Find where the given text appears and provide that cell's center as (x, y) coordinate. 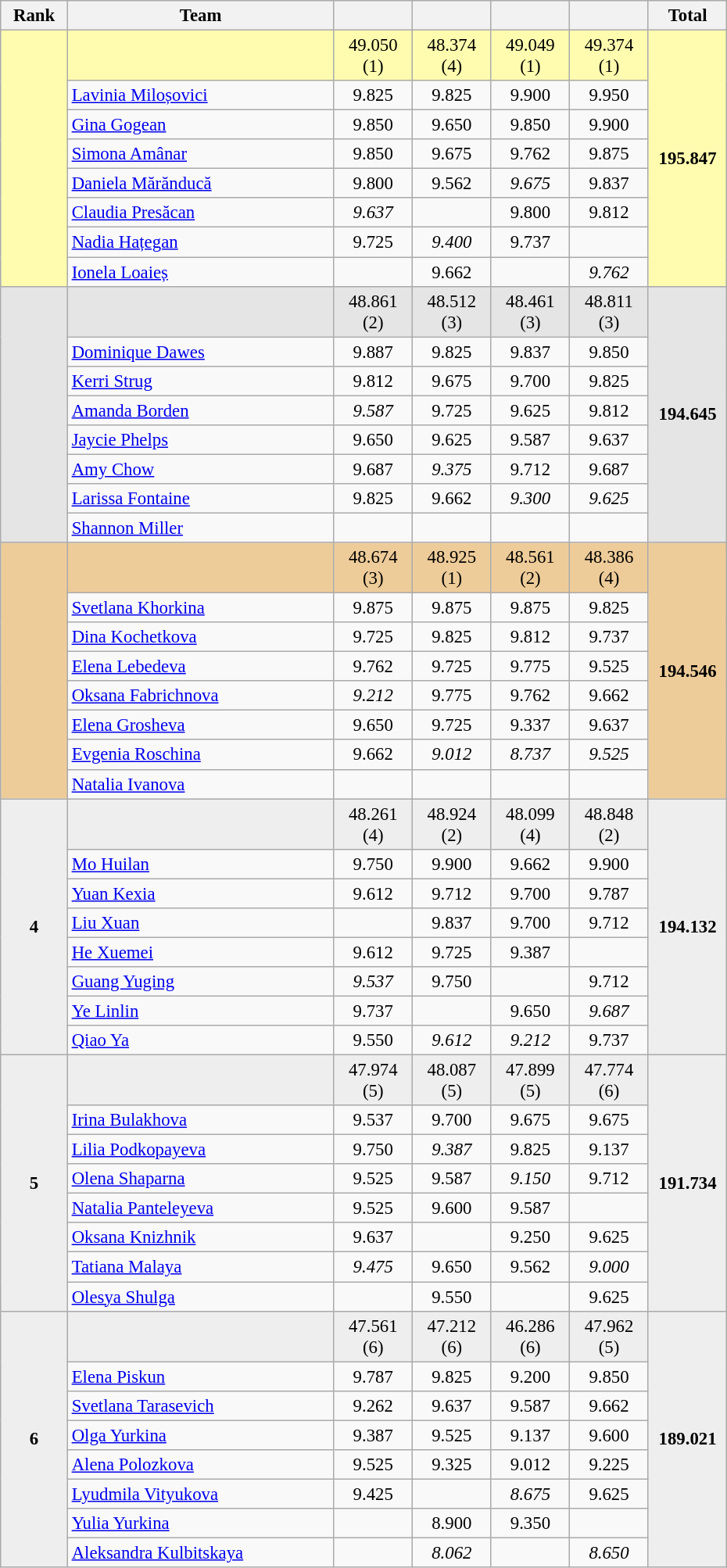
Simona Amânar (200, 154)
9.225 (610, 1465)
48.924 (2) (452, 824)
Lilia Podkopayeva (200, 1150)
47.212 (6) (452, 1337)
Irina Bulakhova (200, 1120)
48.386 (4) (610, 567)
Kerri Strug (200, 381)
194.546 (688, 671)
Ye Linlin (200, 1011)
Lavinia Miloșovici (200, 95)
48.087 (5) (452, 1080)
Natalia Panteleyeva (200, 1208)
Guang Yuging (200, 982)
Elena Lebedeva (200, 667)
Lyudmila Vityukova (200, 1494)
9.200 (530, 1376)
Total (688, 16)
8.900 (452, 1523)
5 (34, 1183)
47.561 (6) (374, 1337)
Rank (34, 16)
47.899 (5) (530, 1080)
Mo Huilan (200, 864)
189.021 (688, 1439)
47.974 (5) (374, 1080)
Larissa Fontaine (200, 499)
48.374 (4) (452, 56)
195.847 (688, 159)
Ionela Loaieș (200, 272)
9.000 (610, 1267)
48.561 (2) (530, 567)
9.425 (374, 1494)
Nadia Hațegan (200, 242)
48.861 (2) (374, 311)
Dina Kochetkova (200, 637)
Claudia Presăcan (200, 213)
Natalia Ivanova (200, 784)
8.650 (610, 1552)
48.925 (1) (452, 567)
Team (200, 16)
Daniela Mărănducă (200, 184)
Oksana Fabrichnova (200, 696)
9.950 (610, 95)
Tatiana Malaya (200, 1267)
9.250 (530, 1237)
Oksana Knizhnik (200, 1237)
48.811 (3) (610, 311)
9.400 (452, 242)
Aleksandra Kulbitskaya (200, 1552)
9.375 (452, 469)
8.737 (530, 755)
8.062 (452, 1552)
49.374 (1) (610, 56)
194.645 (688, 414)
48.848 (2) (610, 824)
Yuan Kexia (200, 893)
49.050 (1) (374, 56)
Yulia Yurkina (200, 1523)
9.300 (530, 499)
194.132 (688, 927)
Amanda Borden (200, 410)
48.512 (3) (452, 311)
9.350 (530, 1523)
Dominique Dawes (200, 352)
4 (34, 927)
48.461 (3) (530, 311)
Jaycie Phelps (200, 440)
48.099 (4) (530, 824)
191.734 (688, 1183)
Qiao Ya (200, 1040)
Svetlana Tarasevich (200, 1405)
Shannon Miller (200, 528)
9.262 (374, 1405)
9.337 (530, 725)
Olga Yurkina (200, 1435)
49.049 (1) (530, 56)
9.475 (374, 1267)
Liu Xuan (200, 923)
48.674 (3) (374, 567)
8.675 (530, 1494)
Elena Grosheva (200, 725)
46.286 (6) (530, 1337)
Amy Chow (200, 469)
Gina Gogean (200, 125)
47.774 (6) (610, 1080)
47.962 (5) (610, 1337)
9.887 (374, 352)
6 (34, 1439)
He Xuemei (200, 952)
Svetlana Khorkina (200, 608)
Evgenia Roschina (200, 755)
Elena Piskun (200, 1376)
9.150 (530, 1179)
48.261 (4) (374, 824)
Olesya Shulga (200, 1297)
9.325 (452, 1465)
Alena Polozkova (200, 1465)
Olena Shaparna (200, 1179)
